Capture the cell that displays the provided text and extract its [X, Y] central coordinate. 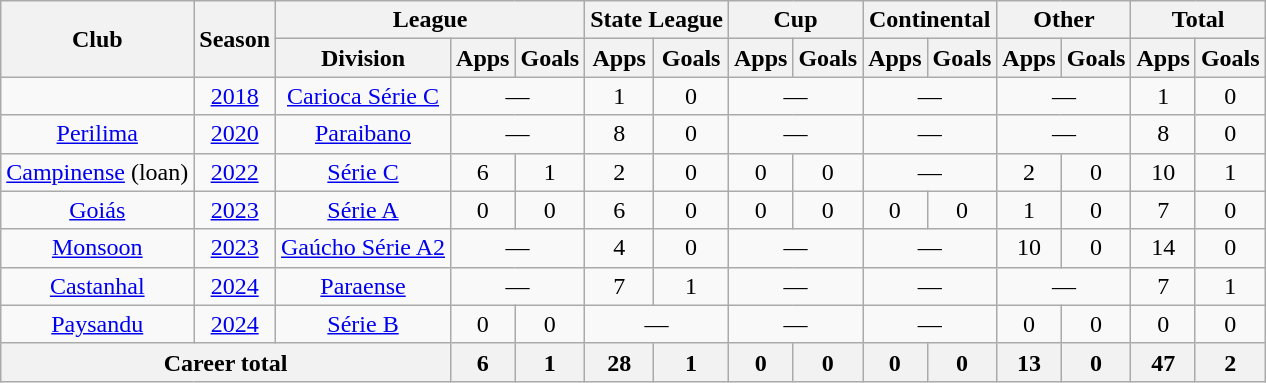
Castanhal [98, 286]
Monsoon [98, 248]
Paraense [364, 286]
Division [364, 58]
13 [1029, 362]
Carioca Série C [364, 96]
Season [235, 39]
Campinense (loan) [98, 172]
League [430, 20]
Série A [364, 210]
Série B [364, 324]
Paysandu [98, 324]
State League [657, 20]
Continental [930, 20]
4 [620, 248]
Perilima [98, 134]
47 [1163, 362]
Paraibano [364, 134]
Gaúcho Série A2 [364, 248]
Total [1198, 20]
2020 [235, 134]
Série C [364, 172]
Goiás [98, 210]
Cup [795, 20]
2018 [235, 96]
28 [620, 362]
Career total [226, 362]
Club [98, 39]
2022 [235, 172]
Other [1064, 20]
14 [1163, 248]
